Capture the cell that displays the provided text and extract its [x, y] central coordinate. 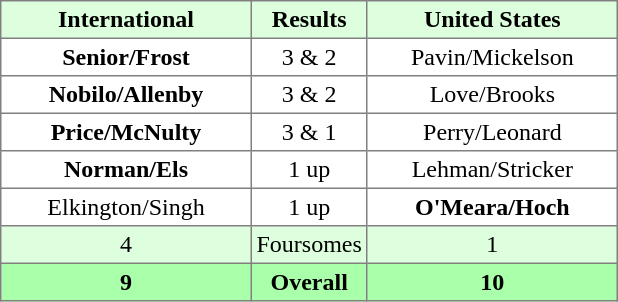
Senior/Frost [126, 57]
Elkington/Singh [126, 207]
Results [309, 20]
Pavin/Mickelson [492, 57]
Price/McNulty [126, 132]
O'Meara/Hoch [492, 207]
Nobilo/Allenby [126, 95]
International [126, 20]
United States [492, 20]
4 [126, 245]
Foursomes [309, 245]
Love/Brooks [492, 95]
Norman/Els [126, 170]
3 & 1 [309, 132]
9 [126, 282]
10 [492, 282]
1 [492, 245]
Perry/Leonard [492, 132]
Overall [309, 282]
Lehman/Stricker [492, 170]
